Output the (x, y) coordinate of the center of the cell containing the given text.  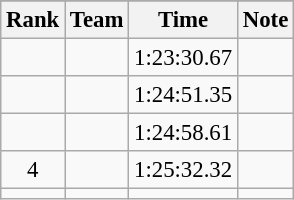
1:24:58.61 (184, 133)
4 (33, 170)
Team (97, 20)
Rank (33, 20)
1:24:51.35 (184, 95)
1:25:32.32 (184, 170)
Note (265, 20)
Time (184, 20)
1:23:30.67 (184, 58)
